Detect which cell encompasses the target text, then output its [x, y] center coordinate. 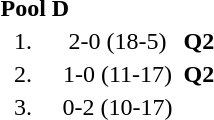
2-0 (18-5) [118, 41]
1-0 (11-17) [118, 74]
